Provide the [X, Y] coordinate of the cell's center where the given text is located.  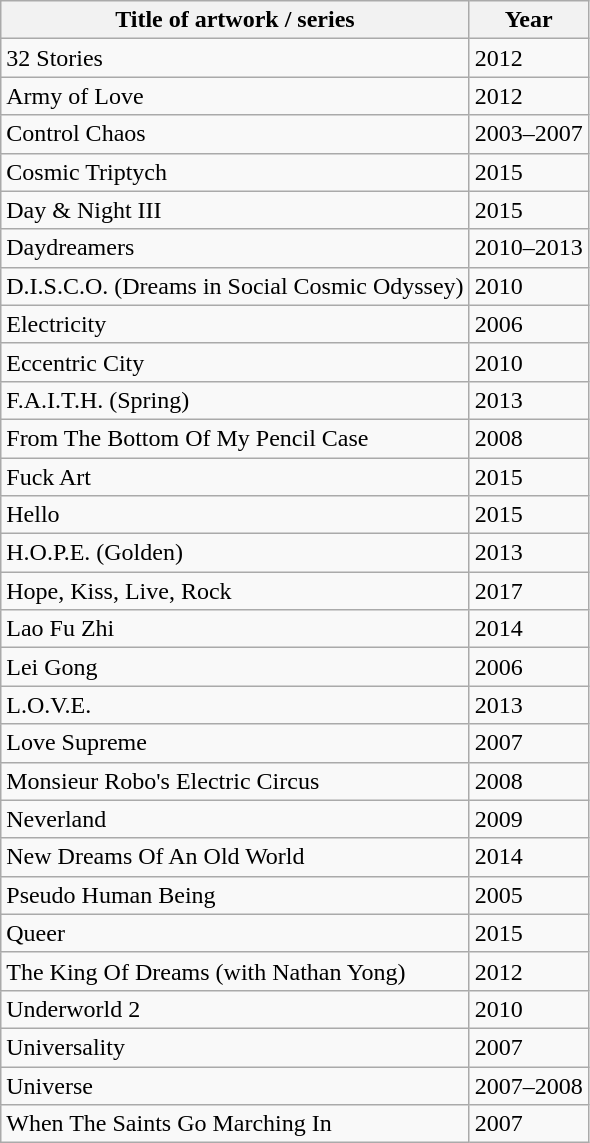
32 Stories [235, 58]
L.O.V.E. [235, 705]
Eccentric City [235, 362]
Year [528, 20]
2017 [528, 591]
H.O.P.E. (Golden) [235, 553]
Lei Gong [235, 667]
Underworld 2 [235, 1009]
2005 [528, 895]
D.I.S.C.O. (Dreams in Social Cosmic Odyssey) [235, 286]
Universality [235, 1047]
2010–2013 [528, 248]
Neverland [235, 819]
2007–2008 [528, 1085]
Monsieur Robo's Electric Circus [235, 781]
When The Saints Go Marching In [235, 1124]
The King Of Dreams (with Nathan Yong) [235, 971]
Title of artwork / series [235, 20]
Lao Fu Zhi [235, 629]
Daydreamers [235, 248]
Fuck Art [235, 477]
New Dreams Of An Old World [235, 857]
Control Chaos [235, 134]
Electricity [235, 324]
Pseudo Human Being [235, 895]
Hope, Kiss, Live, Rock [235, 591]
Day & Night III [235, 210]
Queer [235, 933]
2009 [528, 819]
Hello [235, 515]
Love Supreme [235, 743]
Army of Love [235, 96]
2003–2007 [528, 134]
From The Bottom Of My Pencil Case [235, 438]
Universe [235, 1085]
Cosmic Triptych [235, 172]
F.A.I.T.H. (Spring) [235, 400]
